Pinpoint the cell where the given text exists, returning its [x, y] midpoint coordinate. 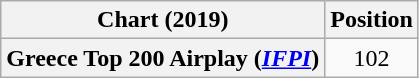
Chart (2019) [163, 20]
Position [372, 20]
Greece Top 200 Airplay (IFPI) [163, 58]
102 [372, 58]
